Return the [x, y] coordinate for the center point of the cell that contains the specified text.  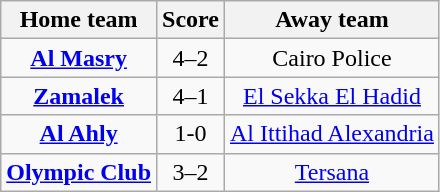
3–2 [191, 172]
El Sekka El Hadid [332, 96]
Al Masry [79, 58]
4–1 [191, 96]
Zamalek [79, 96]
Score [191, 20]
1-0 [191, 134]
Tersana [332, 172]
Home team [79, 20]
Al Ahly [79, 134]
Al Ittihad Alexandria [332, 134]
Cairo Police [332, 58]
Away team [332, 20]
Olympic Club [79, 172]
4–2 [191, 58]
